Scan for the cell matching the given text and deliver its (x, y) coordinate at center. 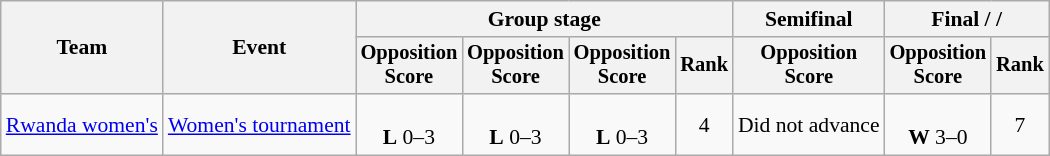
Team (82, 48)
Event (260, 48)
Group stage (544, 19)
7 (1020, 124)
W 3–0 (938, 124)
Rwanda women's (82, 124)
4 (704, 124)
Women's tournament (260, 124)
Final / / (967, 19)
Semifinal (809, 19)
Did not advance (809, 124)
